Return (X, Y) of the center of cell containing provided text 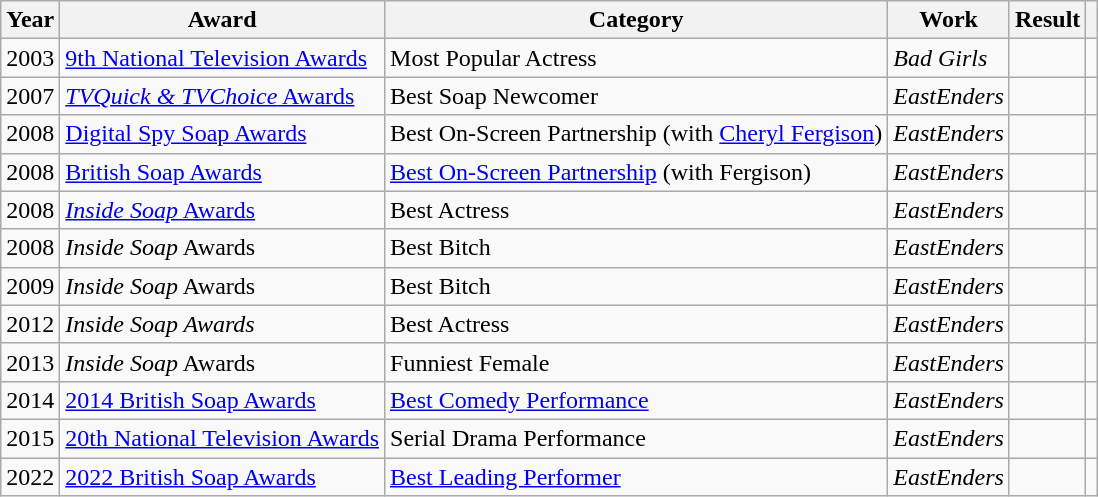
2012 (30, 324)
Digital Spy Soap Awards (222, 134)
Best Comedy Performance (636, 400)
Work (949, 20)
Best Soap Newcomer (636, 96)
Best Leading Performer (636, 477)
Best On-Screen Partnership (with Cheryl Fergison) (636, 134)
Result (1047, 20)
TVQuick & TVChoice Awards (222, 96)
2009 (30, 286)
Year (30, 20)
2014 British Soap Awards (222, 400)
2003 (30, 58)
2015 (30, 438)
Best On-Screen Partnership (with Fergison) (636, 172)
Award (222, 20)
2014 (30, 400)
20th National Television Awards (222, 438)
Funniest Female (636, 362)
British Soap Awards (222, 172)
Most Popular Actress (636, 58)
Serial Drama Performance (636, 438)
2022 (30, 477)
Bad Girls (949, 58)
9th National Television Awards (222, 58)
2007 (30, 96)
Category (636, 20)
2013 (30, 362)
2022 British Soap Awards (222, 477)
